Output the (X, Y) coordinate of the center of the cell containing the given text.  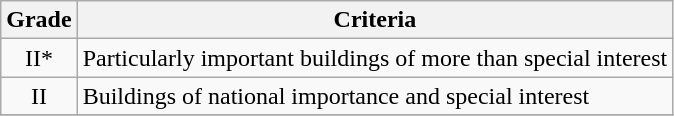
II (39, 96)
Buildings of national importance and special interest (375, 96)
Particularly important buildings of more than special interest (375, 58)
Criteria (375, 20)
Grade (39, 20)
II* (39, 58)
